Scan for the cell matching the given text and deliver its (X, Y) coordinate at center. 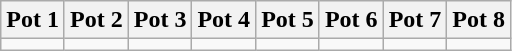
Pot 3 (160, 20)
Pot 6 (351, 20)
Pot 2 (96, 20)
Pot 7 (415, 20)
Pot 1 (33, 20)
Pot 8 (479, 20)
Pot 5 (288, 20)
Pot 4 (224, 20)
